For the text-containing cell, return its midpoint in (X, Y) coordinate format. 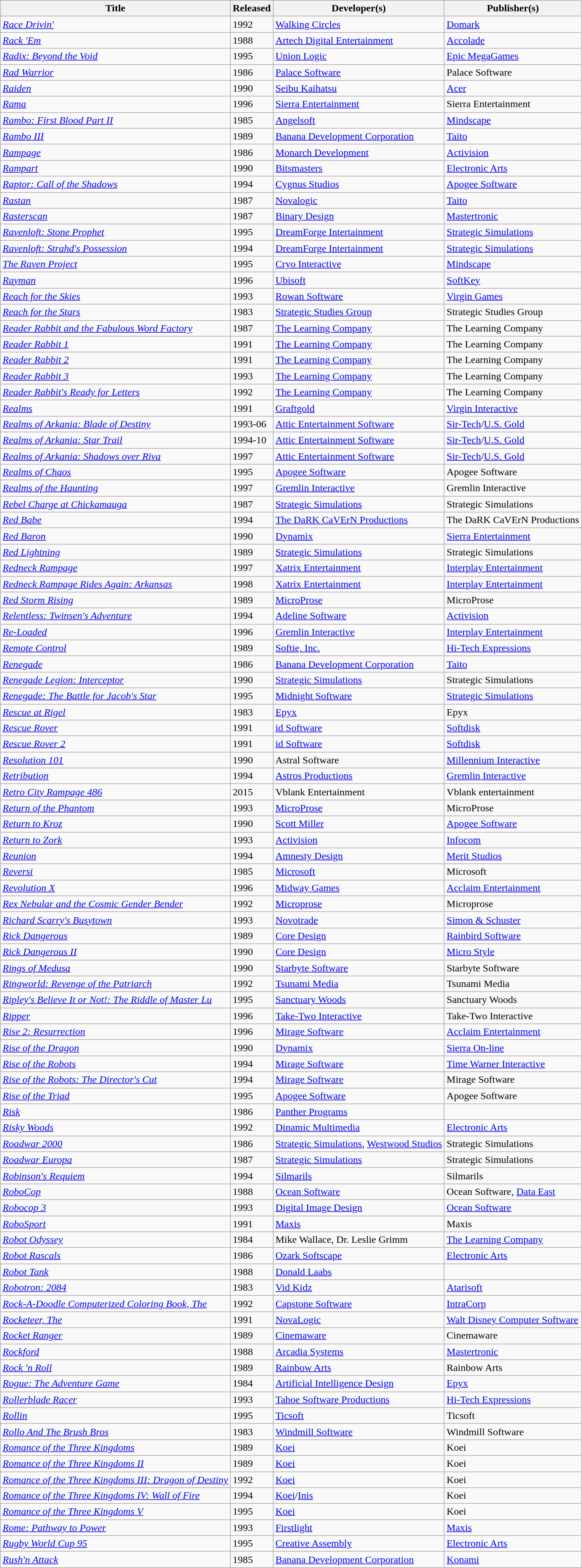
Realms of Arkania: Shadows over Riva (115, 456)
Return of the Phantom (115, 808)
Released (252, 8)
Creative Assembly (359, 1544)
Remote Control (115, 648)
Rescue Rover (115, 728)
Realms of Arkania: Blade of Destiny (115, 424)
Roadwar 2000 (115, 1144)
Rick Dangerous II (115, 952)
Rise of the Dragon (115, 1048)
Monarch Development (359, 152)
Time Warner Interactive (513, 1064)
Vblank Entertainment (359, 792)
Ripley's Believe It or Not!: The Riddle of Master Lu (115, 1000)
Rollin (115, 1415)
Robotron: 2084 (115, 1288)
Donald Laabs (359, 1272)
Publisher(s) (513, 8)
Reader Rabbit 3 (115, 376)
Richard Scarry's Busytown (115, 920)
Realms of the Haunting (115, 488)
Adeline Software (359, 616)
Rollo And The Brush Bros (115, 1431)
Acer (513, 88)
Red Babe (115, 520)
Red Baron (115, 536)
Redneck Rampage Rides Again: Arkansas (115, 584)
Ravenloft: Strahd's Possession (115, 248)
Re-Loaded (115, 632)
Accolade (513, 40)
Renegade (115, 664)
Rescue at Rigel (115, 712)
Renegade: The Battle for Jacob's Star (115, 696)
Koei/Inis (359, 1496)
Artech Digital Entertainment (359, 40)
Rome: Pathway to Power (115, 1528)
Romance of the Three Kingdoms V (115, 1512)
Artificial Intelligence Design (359, 1384)
Redneck Rampage (115, 568)
Rush'n Attack (115, 1560)
Domark (513, 24)
Red Lightning (115, 552)
Rockford (115, 1352)
Roadwar Europa (115, 1160)
Romance of the Three Kingdoms (115, 1447)
The Raven Project (115, 264)
Risk (115, 1112)
Rock-A-Doodle Computerized Coloring Book, The (115, 1304)
Arcadia Systems (359, 1352)
Rescue Rover 2 (115, 744)
Risky Woods (115, 1128)
Revolution X (115, 888)
Binary Design (359, 216)
Vblank entertainment (513, 792)
1998 (252, 584)
2015 (252, 792)
Reader Rabbit 1 (115, 344)
Midway Games (359, 888)
Merit Studios (513, 856)
Relentless: Twinsen's Adventure (115, 616)
Rampart (115, 168)
Digital Image Design (359, 1208)
Bitsmasters (359, 168)
Rebel Charge at Chickamauga (115, 504)
Raptor: Call of the Shadows (115, 184)
Retro City Rampage 486 (115, 792)
Rainbird Software (513, 936)
Rowan Software (359, 296)
Ripper (115, 1016)
Robot Rascals (115, 1256)
Rama (115, 104)
Cryo Interactive (359, 264)
Raiden (115, 88)
Reversi (115, 872)
Panther Programs (359, 1112)
Virgin Interactive (513, 408)
Rugby World Cup 95 (115, 1544)
RoboCop (115, 1192)
Rambo III (115, 136)
Race Drivin' (115, 24)
Walking Circles (359, 24)
Ringworld: Revenge of the Patriarch (115, 984)
Astros Productions (359, 776)
Rogue: The Adventure Game (115, 1384)
Robocop 3 (115, 1208)
Rambo: First Blood Part II (115, 120)
Reader Rabbit 2 (115, 360)
Rise of the Triad (115, 1096)
Rock 'n Roll (115, 1368)
1994-10 (252, 440)
Realms (115, 408)
Ozark Softscape (359, 1256)
Union Logic (359, 56)
Infocom (513, 840)
IntraCorp (513, 1304)
Realms of Arkania: Star Trail (115, 440)
Cygnus Studios (359, 184)
Sierra On-line (513, 1048)
Romance of the Three Kingdoms II (115, 1463)
Rastan (115, 200)
Firstlight (359, 1528)
Developer(s) (359, 8)
Rack 'Em (115, 40)
Rick Dangerous (115, 936)
Simon & Schuster (513, 920)
Walt Disney Computer Software (513, 1320)
Virgin Games (513, 296)
NovaLogic (359, 1320)
Novalogic (359, 200)
1993-06 (252, 424)
Ubisoft (359, 280)
Ravenloft: Stone Prophet (115, 232)
Capstone Software (359, 1304)
Seibu Kaihatsu (359, 88)
Romance of the Three Kingdoms III: Dragon of Destiny (115, 1479)
Rise of the Robots: The Director's Cut (115, 1080)
Rocket Ranger (115, 1336)
Rise 2: Resurrection (115, 1032)
Softie, Inc. (359, 648)
Millennium Interactive (513, 760)
Realms of Chaos (115, 472)
Strategic Simulations, Westwood Studios (359, 1144)
Title (115, 8)
SoftKey (513, 280)
Dinamic Multimedia (359, 1128)
Mike Wallace, Dr. Leslie Grimm (359, 1240)
Angelsoft (359, 120)
Rasterscan (115, 216)
Rayman (115, 280)
Graftgold (359, 408)
Reunion (115, 856)
Reader Rabbit's Ready for Letters (115, 392)
Rollerblade Racer (115, 1400)
Reader Rabbit and the Fabulous Word Factory (115, 328)
Micro Style (513, 952)
Rampage (115, 152)
Epic MegaGames (513, 56)
Tahoe Software Productions (359, 1400)
Robinson's Requiem (115, 1176)
Romance of the Three Kingdoms IV: Wall of Fire (115, 1496)
Retribution (115, 776)
Atarisoft (513, 1288)
Rings of Medusa (115, 968)
Konami (513, 1560)
Midnight Software (359, 696)
Scott Miller (359, 824)
Rex Nebular and the Cosmic Gender Bender (115, 904)
Rad Warrior (115, 72)
Resolution 101 (115, 760)
Amnesty Design (359, 856)
Robot Odyssey (115, 1240)
Novotrade (359, 920)
Rocketeer, The (115, 1320)
Robot Tank (115, 1272)
Reach for the Stars (115, 312)
Rise of the Robots (115, 1064)
RoboSport (115, 1224)
Ocean Software, Data East (513, 1192)
Radix: Beyond the Void (115, 56)
Renegade Legion: Interceptor (115, 680)
Vid Kidz (359, 1288)
Reach for the Skies (115, 296)
Red Storm Rising (115, 600)
Return to Kroz (115, 824)
Return to Zork (115, 840)
Astral Software (359, 760)
